Extract the [x, y] coordinate from the center of the cell holding the provided text.  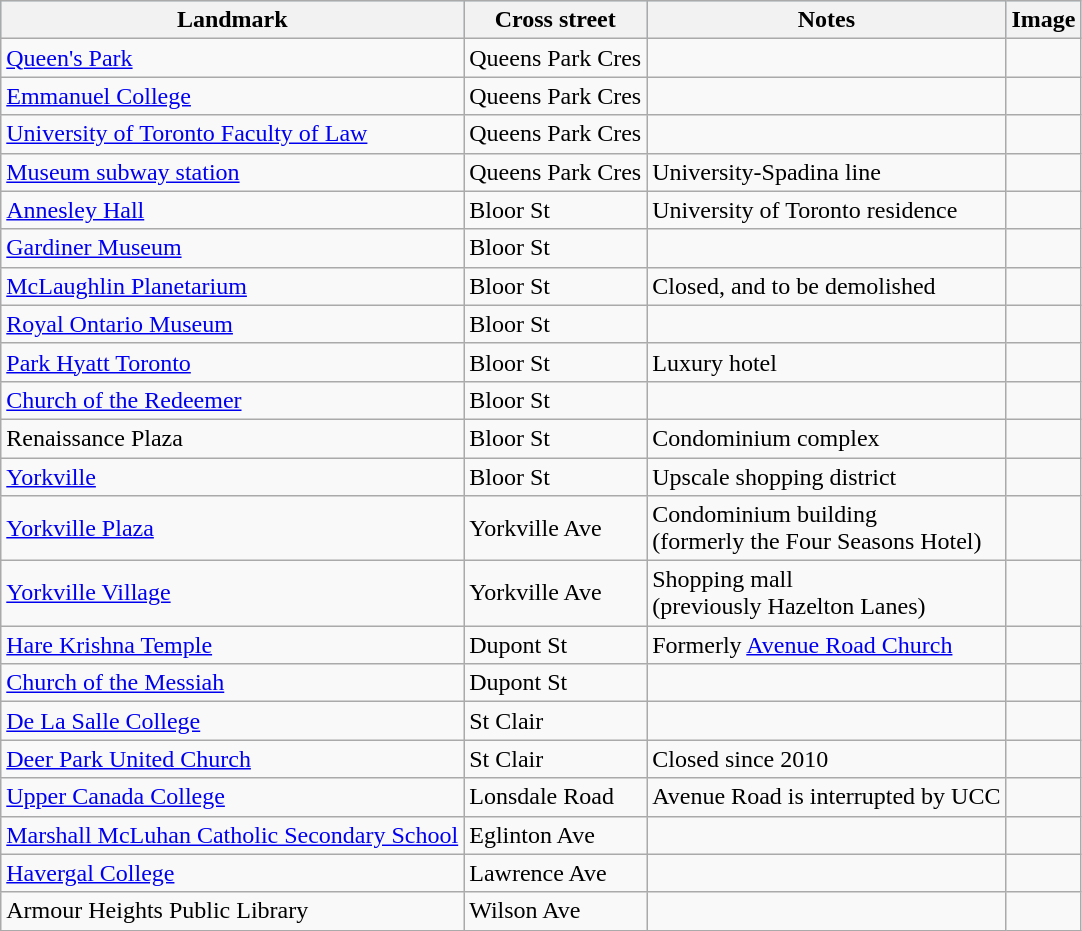
Wilson Ave [556, 911]
Closed, and to be demolished [826, 286]
Lawrence Ave [556, 873]
Cross street [556, 20]
University of Toronto Faculty of Law [232, 134]
Yorkville [232, 477]
Notes [826, 20]
De La Salle College [232, 721]
Emmanuel College [232, 96]
Queen's Park [232, 58]
Condominium building(formerly the Four Seasons Hotel) [826, 528]
Landmark [232, 20]
Annesley Hall [232, 210]
McLaughlin Planetarium [232, 286]
Museum subway station [232, 172]
University of Toronto residence [826, 210]
Shopping mall(previously Hazelton Lanes) [826, 594]
Renaissance Plaza [232, 438]
Royal Ontario Museum [232, 324]
Luxury hotel [826, 362]
Marshall McLuhan Catholic Secondary School [232, 835]
University-Spadina line [826, 172]
Havergal College [232, 873]
Yorkville Village [232, 594]
Armour Heights Public Library [232, 911]
Lonsdale Road [556, 797]
Gardiner Museum [232, 248]
Church of the Redeemer [232, 400]
Avenue Road is interrupted by UCC [826, 797]
Hare Krishna Temple [232, 645]
Yorkville Plaza [232, 528]
Eglinton Ave [556, 835]
Formerly Avenue Road Church [826, 645]
Deer Park United Church [232, 759]
Image [1044, 20]
Upscale shopping district [826, 477]
Condominium complex [826, 438]
Church of the Messiah [232, 683]
Closed since 2010 [826, 759]
Park Hyatt Toronto [232, 362]
Upper Canada College [232, 797]
